Identify which cell holds the provided text, then report its [x, y] central coordinate. 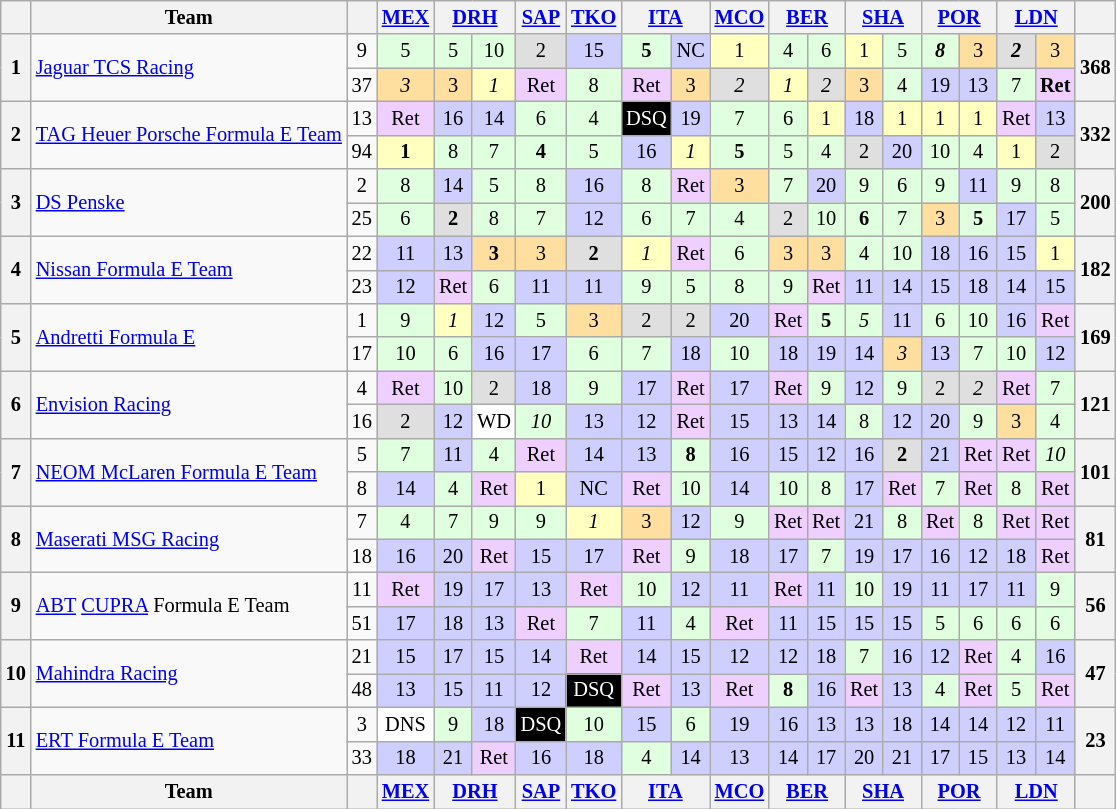
22 [362, 253]
NEOM McLaren Formula E Team [189, 472]
Jaguar TCS Racing [189, 68]
Nissan Formula E Team [189, 270]
368 [1095, 68]
56 [1095, 606]
332 [1095, 134]
ABT CUPRA Formula E Team [189, 606]
DNS [406, 724]
Andretti Formula E [189, 336]
47 [1095, 674]
200 [1095, 202]
121 [1095, 404]
Maserati MSG Racing [189, 538]
48 [362, 690]
37 [362, 85]
33 [362, 758]
25 [362, 219]
Envision Racing [189, 404]
51 [362, 623]
94 [362, 152]
ERT Formula E Team [189, 740]
182 [1095, 270]
Mahindra Racing [189, 674]
101 [1095, 472]
WD [494, 421]
169 [1095, 336]
TAG Heuer Porsche Formula E Team [189, 134]
81 [1095, 538]
DS Penske [189, 202]
